Scan for the cell matching the given text and deliver its (X, Y) coordinate at center. 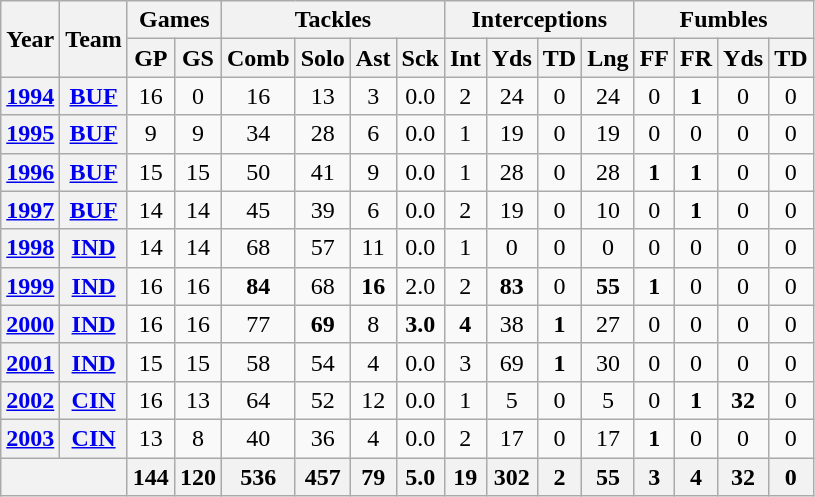
27 (608, 324)
57 (322, 248)
41 (322, 172)
2003 (30, 438)
2.0 (420, 286)
Games (174, 20)
2001 (30, 362)
Sck (420, 58)
1999 (30, 286)
1997 (30, 210)
34 (258, 134)
2002 (30, 400)
Int (465, 58)
Year (30, 39)
FF (654, 58)
1998 (30, 248)
Team (94, 39)
302 (512, 477)
52 (322, 400)
54 (322, 362)
30 (608, 362)
Comb (258, 58)
FR (696, 58)
144 (150, 477)
58 (258, 362)
Fumbles (724, 20)
5.0 (420, 477)
Tackles (332, 20)
50 (258, 172)
Lng (608, 58)
Interceptions (539, 20)
Solo (322, 58)
45 (258, 210)
10 (608, 210)
457 (322, 477)
1994 (30, 96)
3.0 (420, 324)
12 (373, 400)
79 (373, 477)
84 (258, 286)
11 (373, 248)
120 (198, 477)
1996 (30, 172)
36 (322, 438)
38 (512, 324)
536 (258, 477)
40 (258, 438)
2000 (30, 324)
1995 (30, 134)
77 (258, 324)
83 (512, 286)
64 (258, 400)
GP (150, 58)
Ast (373, 58)
39 (322, 210)
GS (198, 58)
